Pinpoint the cell where the given text exists, returning its (x, y) midpoint coordinate. 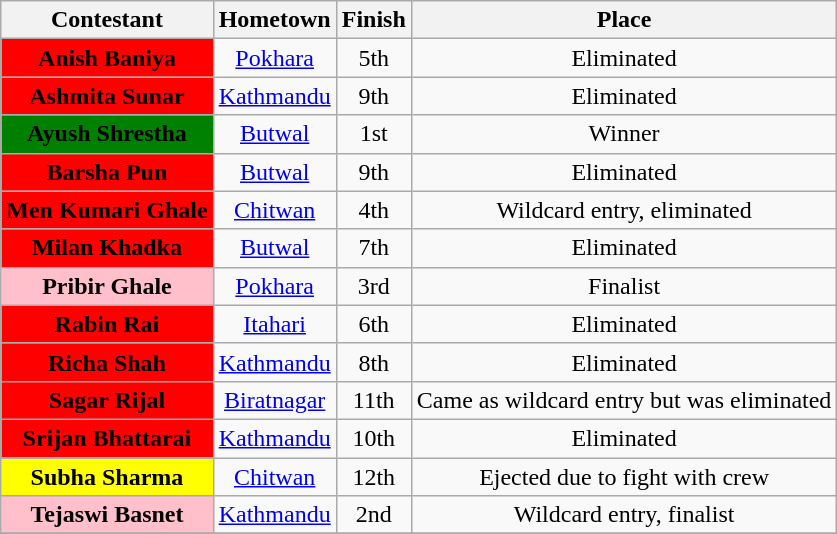
11th (374, 400)
Itahari (274, 324)
Finish (374, 20)
Finalist (624, 286)
Biratnagar (274, 400)
8th (374, 362)
Milan Khadka (107, 248)
Srijan Bhattarai (107, 438)
Ejected due to fight with crew (624, 477)
4th (374, 210)
Ayush Shrestha (107, 134)
Contestant (107, 20)
Wildcard entry, finalist (624, 515)
Wildcard entry, eliminated (624, 210)
Pribir Ghale (107, 286)
Ashmita Sunar (107, 96)
3rd (374, 286)
Winner (624, 134)
6th (374, 324)
Barsha Pun (107, 172)
Rabin Rai (107, 324)
2nd (374, 515)
5th (374, 58)
Tejaswi Basnet (107, 515)
1st (374, 134)
Richa Shah (107, 362)
Came as wildcard entry but was eliminated (624, 400)
Subha Sharma (107, 477)
12th (374, 477)
10th (374, 438)
Men Kumari Ghale (107, 210)
7th (374, 248)
Sagar Rijal (107, 400)
Hometown (274, 20)
Place (624, 20)
Anish Baniya (107, 58)
